Return (X, Y) of the center of cell containing provided text 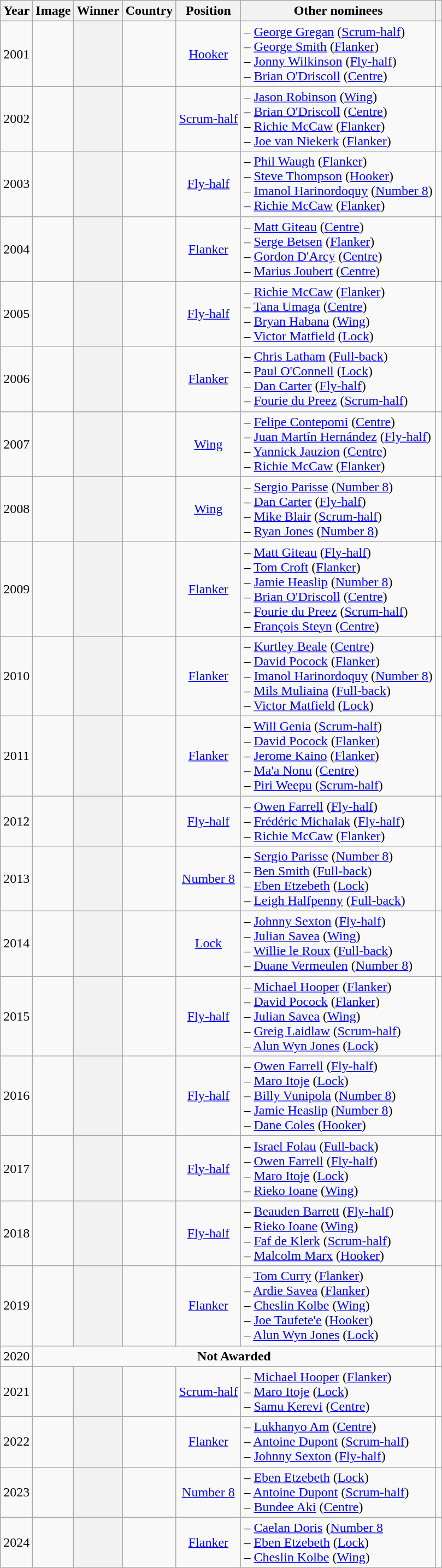
2016 (16, 1096)
2002 (16, 119)
2023 (16, 1492)
Year (16, 11)
– Eben Etzebeth (Lock) – Antoine Dupont (Scrum-half) – Bundee Aki (Centre) (338, 1492)
– Johnny Sexton (Fly-half) – Julian Savea (Wing) – Willie le Roux (Full-back) – Duane Vermeulen (Number 8) (338, 944)
– Israel Folau (Full-back) – Owen Farrell (Fly-half) – Maro Itoje (Lock) – Rieko Ioane (Wing) (338, 1168)
– Lukhanyo Am (Centre) – Antoine Dupont (Scrum-half) – Johnny Sexton (Fly-half) (338, 1442)
2015 (16, 1016)
– Michael Hooper (Flanker) – Maro Itoje (Lock) – Samu Kerevi (Centre) (338, 1392)
2003 (16, 184)
– Sergio Parisse (Number 8) – Ben Smith (Full-back) – Eben Etzebeth (Lock) – Leigh Halfpenny (Full-back) (338, 879)
– Felipe Contepomi (Centre) – Juan Martín Hernández (Fly-half) – Yannick Jauzion (Centre) – Richie McCaw (Flanker) (338, 444)
2007 (16, 444)
Country (149, 11)
– Kurtley Beale (Centre) – David Pocock (Flanker) – Imanol Harinordoquy (Number 8) – Mils Muliaina (Full-back) – Victor Matfield (Lock) (338, 676)
– Tom Curry (Flanker) – Ardie Savea (Flanker) – Cheslin Kolbe (Wing) – Joe Taufete'e (Hooker) – Alun Wyn Jones (Lock) (338, 1306)
– Phil Waugh (Flanker) – Steve Thompson (Hooker) – Imanol Harinordoquy (Number 8) – Richie McCaw (Flanker) (338, 184)
– Sergio Parisse (Number 8) – Dan Carter (Fly-half) – Mike Blair (Scrum-half) – Ryan Jones (Number 8) (338, 509)
– Beauden Barrett (Fly-half) – Rieko Ioane (Wing) – Faf de Klerk (Scrum-half) – Malcolm Marx (Hooker) (338, 1234)
Winner (98, 11)
2022 (16, 1442)
– Chris Latham (Full-back) – Paul O'Connell (Lock) – Dan Carter (Fly-half) – Fourie du Preez (Scrum-half) (338, 379)
2009 (16, 589)
– Caelan Doris (Number 8 – Eben Etzebeth (Lock) – Cheslin Kolbe (Wing) (338, 1542)
– Michael Hooper (Flanker) – David Pocock (Flanker) – Julian Savea (Wing) – Greig Laidlaw (Scrum-half) – Alun Wyn Jones (Lock) (338, 1016)
2018 (16, 1234)
2024 (16, 1542)
2012 (16, 821)
Other nominees (338, 11)
Image (54, 11)
2014 (16, 944)
2010 (16, 676)
– Richie McCaw (Flanker) – Tana Umaga (Centre) – Bryan Habana (Wing) – Victor Matfield (Lock) (338, 314)
– Will Genia (Scrum-half) – David Pocock (Flanker) – Jerome Kaino (Flanker) – Ma'a Nonu (Centre) – Piri Weepu (Scrum-half) (338, 756)
Hooker (209, 54)
Position (209, 11)
2011 (16, 756)
2013 (16, 879)
– Owen Farrell (Fly-half) – Maro Itoje (Lock) – Billy Vunipola (Number 8) – Jamie Heaslip (Number 8) – Dane Coles (Hooker) (338, 1096)
2001 (16, 54)
– Jason Robinson (Wing) – Brian O'Driscoll (Centre) – Richie McCaw (Flanker) – Joe van Niekerk (Flanker) (338, 119)
Lock (209, 944)
2004 (16, 249)
2021 (16, 1392)
2006 (16, 379)
2008 (16, 509)
2005 (16, 314)
2017 (16, 1168)
2020 (16, 1356)
2019 (16, 1306)
Not Awarded (234, 1356)
– Owen Farrell (Fly-half) – Frédéric Michalak (Fly-half) – Richie McCaw (Flanker) (338, 821)
– George Gregan (Scrum-half) – George Smith (Flanker) – Jonny Wilkinson (Fly-half) – Brian O'Driscoll (Centre) (338, 54)
– Matt Giteau (Centre) – Serge Betsen (Flanker) – Gordon D'Arcy (Centre) – Marius Joubert (Centre) (338, 249)
